Scan for the cell matching the given text and deliver its (X, Y) coordinate at center. 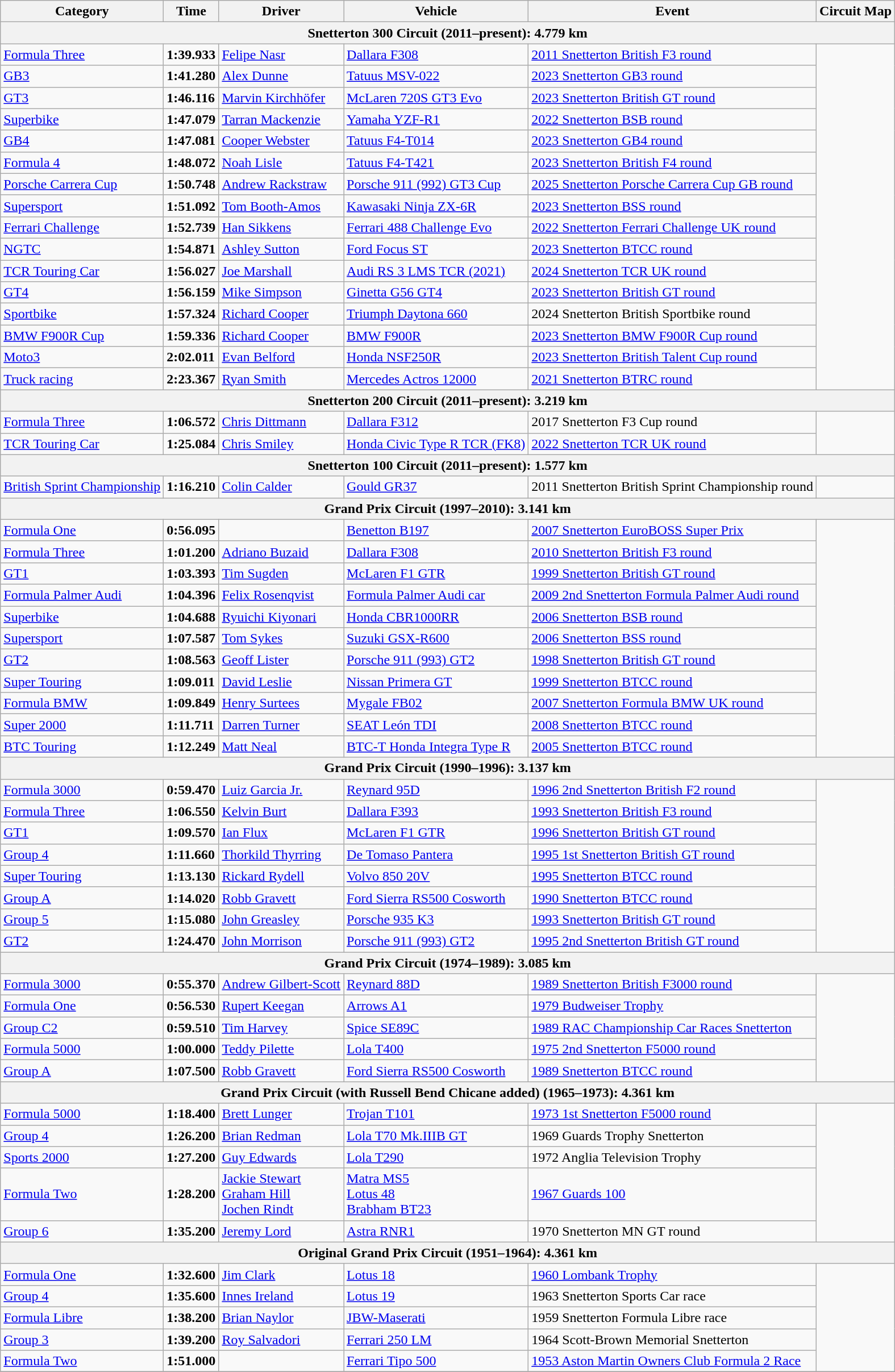
1:04.396 (191, 595)
JBW-Maserati (436, 1317)
Mygale FB02 (436, 703)
Rupert Keegan (281, 1006)
2009 2nd Snetterton Formula Palmer Audi round (673, 595)
Mercedes Actros 12000 (436, 379)
Lola T290 (436, 1157)
Formula Palmer Audi car (436, 595)
Reynard 88D (436, 985)
1989 Snetterton BTCC round (673, 1071)
Alex Dunne (281, 76)
2:23.367 (191, 379)
1:57.324 (191, 314)
1:27.200 (191, 1157)
Astra RNR1 (436, 1231)
1972 Anglia Television Trophy (673, 1157)
1:24.470 (191, 941)
1:08.563 (191, 660)
Grand Prix Circuit (1974–1989): 3.085 km (448, 963)
2023 Snetterton GB4 round (673, 141)
1:39.200 (191, 1339)
1959 Snetterton Formula Libre race (673, 1317)
1:09.011 (191, 682)
2006 Snetterton BSS round (673, 639)
Tatuus F4-T421 (436, 162)
Darren Turner (281, 725)
Lotus 18 (436, 1274)
Trojan T101 (436, 1114)
Kawasaki Ninja ZX-6R (436, 206)
2022 Snetterton TCR UK round (673, 444)
2023 Snetterton BMW F900R Cup round (673, 336)
Formula Palmer Audi (82, 595)
1:51.000 (191, 1361)
1953 Aston Martin Owners Club Formula 2 Race (673, 1361)
0:59.470 (191, 790)
2010 Snetterton British F3 round (673, 552)
2024 Snetterton British Sportbike round (673, 314)
British Sprint Championship (82, 487)
Event (673, 11)
0:56.095 (191, 530)
Ferrari 488 Challenge Evo (436, 227)
Felipe Nasr (281, 55)
1:03.393 (191, 573)
2023 Snetterton BSS round (673, 206)
Ian Flux (281, 833)
1963 Snetterton Sports Car race (673, 1296)
Group C2 (82, 1028)
Jim Clark (281, 1274)
1:13.130 (191, 876)
Mike Simpson (281, 293)
1:38.200 (191, 1317)
GT4 (82, 293)
Cooper Webster (281, 141)
NGTC (82, 249)
Category (82, 11)
BMW F900R Cup (82, 336)
Volvo 850 20V (436, 876)
2022 Snetterton Ferrari Challenge UK round (673, 227)
McLaren 720S GT3 Evo (436, 98)
1:48.072 (191, 162)
Henry Surtees (281, 703)
1:46.116 (191, 98)
GB4 (82, 141)
1996 Snetterton British GT round (673, 833)
Yamaha YZF-R1 (436, 119)
1999 Snetterton British GT round (673, 573)
2007 Snetterton EuroBOSS Super Prix (673, 530)
1:00.000 (191, 1049)
Spice SE89C (436, 1028)
1:01.200 (191, 552)
Adriano Buzaid (281, 552)
1:35.200 (191, 1231)
Driver (281, 11)
Formula BMW (82, 703)
Snetterton 100 Circuit (2011–present): 1.577 km (448, 465)
Triumph Daytona 660 (436, 314)
Matra MS5Lotus 48Brabham BT23 (436, 1194)
1:07.500 (191, 1071)
De Tomaso Pantera (436, 854)
Super 2000 (82, 725)
David Leslie (281, 682)
2017 Snetterton F3 Cup round (673, 422)
1:09.570 (191, 833)
Honda NSF250R (436, 357)
Joe Marshall (281, 271)
1:52.739 (191, 227)
Ford Focus ST (436, 249)
Han Sikkens (281, 227)
1:11.660 (191, 854)
Jackie StewartGraham HillJochen Rindt (281, 1194)
1:32.600 (191, 1274)
Grand Prix Circuit (with Russell Bend Chicane added) (1965–1973): 4.361 km (448, 1092)
BMW F900R (436, 336)
Guy Edwards (281, 1157)
Tatuus F4-T014 (436, 141)
1:41.280 (191, 76)
Ryuichi Kiyonari (281, 616)
2:02.011 (191, 357)
Andrew Gilbert-Scott (281, 985)
1:06.550 (191, 811)
Tatuus MSV-022 (436, 76)
1:18.400 (191, 1114)
Benetton B197 (436, 530)
1969 Guards Trophy Snetterton (673, 1136)
2023 Snetterton British Talent Cup round (673, 357)
John Greasley (281, 919)
Suzuki GSX-R600 (436, 639)
Tim Sugden (281, 573)
Vehicle (436, 11)
Chris Smiley (281, 444)
1989 RAC Championship Car Races Snetterton (673, 1028)
1:07.587 (191, 639)
Chris Dittmann (281, 422)
1975 2nd Snetterton F5000 round (673, 1049)
2008 Snetterton BTCC round (673, 725)
2023 Snetterton GB3 round (673, 76)
Roy Salvadori (281, 1339)
1:59.336 (191, 336)
Brian Naylor (281, 1317)
1:47.081 (191, 141)
Thorkild Thyrring (281, 854)
2023 Snetterton BTCC round (673, 249)
1973 1st Snetterton F5000 round (673, 1114)
Audi RS 3 LMS TCR (2021) (436, 271)
Matt Neal (281, 747)
Noah Lisle (281, 162)
2006 Snetterton BSB round (673, 616)
Snetterton 300 Circuit (2011–present): 4.779 km (448, 33)
1993 Snetterton British GT round (673, 919)
Kelvin Burt (281, 811)
Ryan Smith (281, 379)
GB3 (82, 76)
Honda Civic Type R TCR (FK8) (436, 444)
2005 Snetterton BTCC round (673, 747)
SEAT León TDI (436, 725)
Ferrari Challenge (82, 227)
0:55.370 (191, 985)
Truck racing (82, 379)
Circuit Map (856, 11)
1996 2nd Snetterton British F2 round (673, 790)
1:09.849 (191, 703)
Grand Prix Circuit (1990–1996): 3.137 km (448, 768)
Luiz Garcia Jr. (281, 790)
1989 Snetterton British F3000 round (673, 985)
Lotus 19 (436, 1296)
1:25.084 (191, 444)
Ashley Sutton (281, 249)
2024 Snetterton TCR UK round (673, 271)
1979 Budweiser Trophy (673, 1006)
1970 Snetterton MN GT round (673, 1231)
Tom Booth-Amos (281, 206)
Reynard 95D (436, 790)
2022 Snetterton BSB round (673, 119)
1998 Snetterton British GT round (673, 660)
2011 Snetterton British F3 round (673, 55)
Gould GR37 (436, 487)
GT3 (82, 98)
Formula 4 (82, 162)
Porsche 935 K3 (436, 919)
2011 Snetterton British Sprint Championship round (673, 487)
Sports 2000 (82, 1157)
Original Grand Prix Circuit (1951–1964): 4.361 km (448, 1253)
Ferrari 250 LM (436, 1339)
1:04.688 (191, 616)
Honda CBR1000RR (436, 616)
Jeremy Lord (281, 1231)
Brett Lunger (281, 1114)
Colin Calder (281, 487)
1995 1st Snetterton British GT round (673, 854)
John Morrison (281, 941)
1:47.079 (191, 119)
Andrew Rackstraw (281, 184)
Brian Redman (281, 1136)
Evan Belford (281, 357)
Dallara F312 (436, 422)
Tarran Mackenzie (281, 119)
1:56.159 (191, 293)
Tom Sykes (281, 639)
1:14.020 (191, 898)
Group 6 (82, 1231)
1995 2nd Snetterton British GT round (673, 941)
1:11.711 (191, 725)
2007 Snetterton Formula BMW UK round (673, 703)
Snetterton 200 Circuit (2011–present): 3.219 km (448, 401)
1:35.600 (191, 1296)
1:06.572 (191, 422)
Ferrari Tipo 500 (436, 1361)
0:56.530 (191, 1006)
Nissan Primera GT (436, 682)
1993 Snetterton British F3 round (673, 811)
1990 Snetterton BTCC round (673, 898)
Formula Libre (82, 1317)
BTC-T Honda Integra Type R (436, 747)
Felix Rosenqvist (281, 595)
Arrows A1 (436, 1006)
1:12.249 (191, 747)
Group 5 (82, 919)
1999 Snetterton BTCC round (673, 682)
2025 Snetterton Porsche Carrera Cup GB round (673, 184)
Porsche Carrera Cup (82, 184)
1995 Snetterton BTCC round (673, 876)
2023 Snetterton British F4 round (673, 162)
1:39.933 (191, 55)
1:50.748 (191, 184)
Ginetta G56 GT4 (436, 293)
Grand Prix Circuit (1997–2010): 3.141 km (448, 508)
1967 Guards 100 (673, 1194)
1:56.027 (191, 271)
Lola T70 Mk.IIIB GT (436, 1136)
Moto3 (82, 357)
Innes Ireland (281, 1296)
Tim Harvey (281, 1028)
1960 Lombank Trophy (673, 1274)
1:51.092 (191, 206)
1:54.871 (191, 249)
Sportbike (82, 314)
Rickard Rydell (281, 876)
Marvin Kirchhöfer (281, 98)
BTC Touring (82, 747)
Porsche 911 (992) GT3 Cup (436, 184)
1:28.200 (191, 1194)
Time (191, 11)
1:15.080 (191, 919)
Group 3 (82, 1339)
1:26.200 (191, 1136)
2021 Snetterton BTRC round (673, 379)
1964 Scott-Brown Memorial Snetterton (673, 1339)
0:59.510 (191, 1028)
Teddy Pilette (281, 1049)
1:16.210 (191, 487)
Geoff Lister (281, 660)
Lola T400 (436, 1049)
Dallara F393 (436, 811)
